Extract the (X, Y) coordinate from the center of the cell holding the provided text.  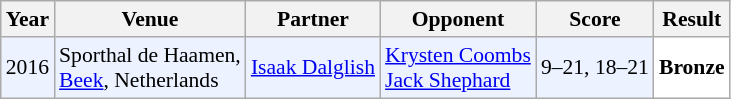
9–21, 18–21 (595, 68)
Bronze (692, 68)
Sporthal de Haamen,Beek, Netherlands (150, 68)
Krysten Coombs Jack Shephard (458, 68)
Partner (313, 19)
Isaak Dalglish (313, 68)
2016 (28, 68)
Score (595, 19)
Year (28, 19)
Opponent (458, 19)
Venue (150, 19)
Result (692, 19)
